From the cell containing the given text, extract its center point as (X, Y) coordinate. 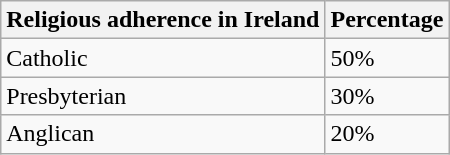
20% (387, 134)
Catholic (163, 58)
Anglican (163, 134)
30% (387, 96)
Percentage (387, 20)
Presbyterian (163, 96)
50% (387, 58)
Religious adherence in Ireland (163, 20)
